From the cell containing the given text, extract its center point as [x, y] coordinate. 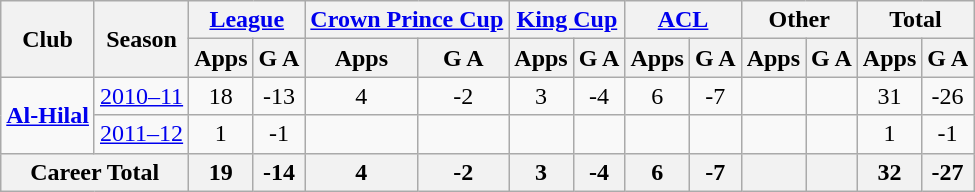
-26 [948, 96]
Other [799, 20]
Total [915, 20]
-14 [279, 172]
Career Total [95, 172]
King Cup [567, 20]
-13 [279, 96]
Al-Hilal [48, 115]
2011–12 [141, 134]
-27 [948, 172]
League [247, 20]
2010–11 [141, 96]
19 [221, 172]
Club [48, 39]
18 [221, 96]
Crown Prince Cup [407, 20]
Season [141, 39]
ACL [683, 20]
31 [889, 96]
32 [889, 172]
